Return the [X, Y] coordinate for the center point of the cell that contains the specified text.  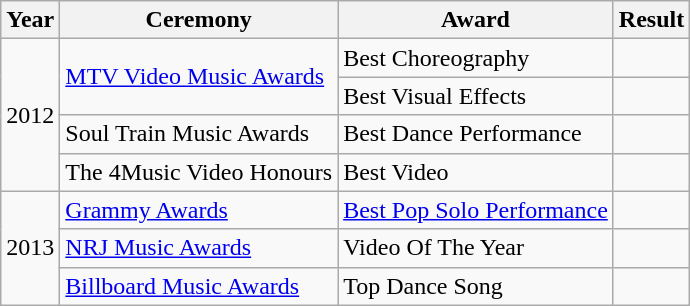
Result [651, 20]
Top Dance Song [476, 286]
Soul Train Music Awards [199, 134]
Year [30, 20]
MTV Video Music Awards [199, 77]
Best Pop Solo Performance [476, 210]
2013 [30, 248]
2012 [30, 115]
Award [476, 20]
Best Visual Effects [476, 96]
Best Choreography [476, 58]
The 4Music Video Honours [199, 172]
Video Of The Year [476, 248]
Billboard Music Awards [199, 286]
Grammy Awards [199, 210]
Best Video [476, 172]
NRJ Music Awards [199, 248]
Best Dance Performance [476, 134]
Ceremony [199, 20]
